Locate the cell with the specified text and output its (X, Y) center coordinate. 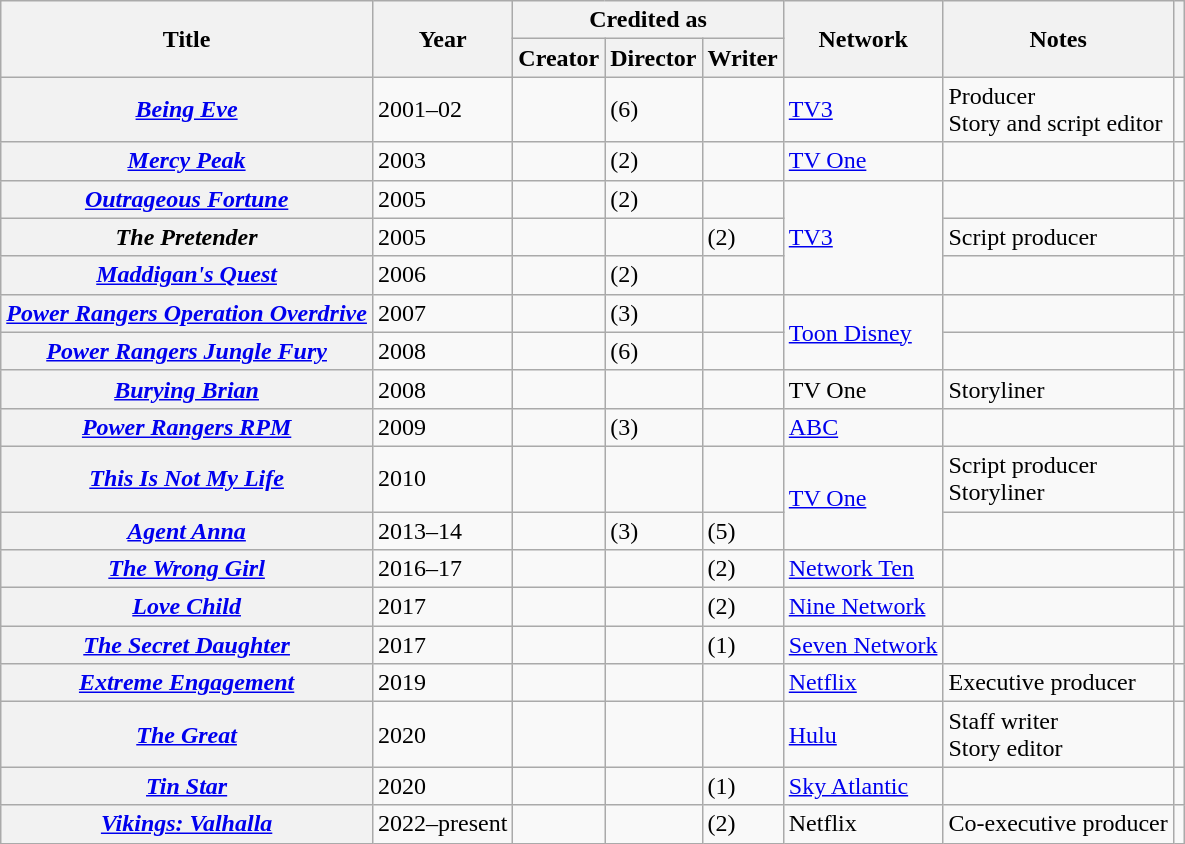
2009 (442, 427)
Writer (742, 58)
Executive producer (1058, 683)
(5) (742, 531)
Power Rangers Jungle Fury (187, 351)
The Great (187, 734)
Co-executive producer (1058, 824)
Storyliner (1058, 389)
Being Eve (187, 110)
The Pretender (187, 237)
Power Rangers RPM (187, 427)
2016–17 (442, 569)
2013–14 (442, 531)
Agent Anna (187, 531)
Title (187, 39)
Toon Disney (863, 332)
Burying Brian (187, 389)
Mercy Peak (187, 161)
Love Child (187, 607)
2007 (442, 313)
This Is Not My Life (187, 478)
Staff writer Story editor (1058, 734)
Maddigan's Quest (187, 275)
2006 (442, 275)
ProducerStory and script editor (1058, 110)
Tin Star (187, 786)
Credited as (648, 20)
Power Rangers Operation Overdrive (187, 313)
The Secret Daughter (187, 645)
Creator (559, 58)
Extreme Engagement (187, 683)
2003 (442, 161)
Script producerStoryliner (1058, 478)
ABC (863, 427)
2001–02 (442, 110)
Sky Atlantic (863, 786)
Nine Network (863, 607)
Hulu (863, 734)
Script producer (1058, 237)
The Wrong Girl (187, 569)
Year (442, 39)
Seven Network (863, 645)
Notes (1058, 39)
Vikings: Valhalla (187, 824)
Outrageous Fortune (187, 199)
Network (863, 39)
2019 (442, 683)
2010 (442, 478)
Network Ten (863, 569)
2022–present (442, 824)
Director (654, 58)
